Provide the (x, y) coordinate of the cell's center where the given text is located.  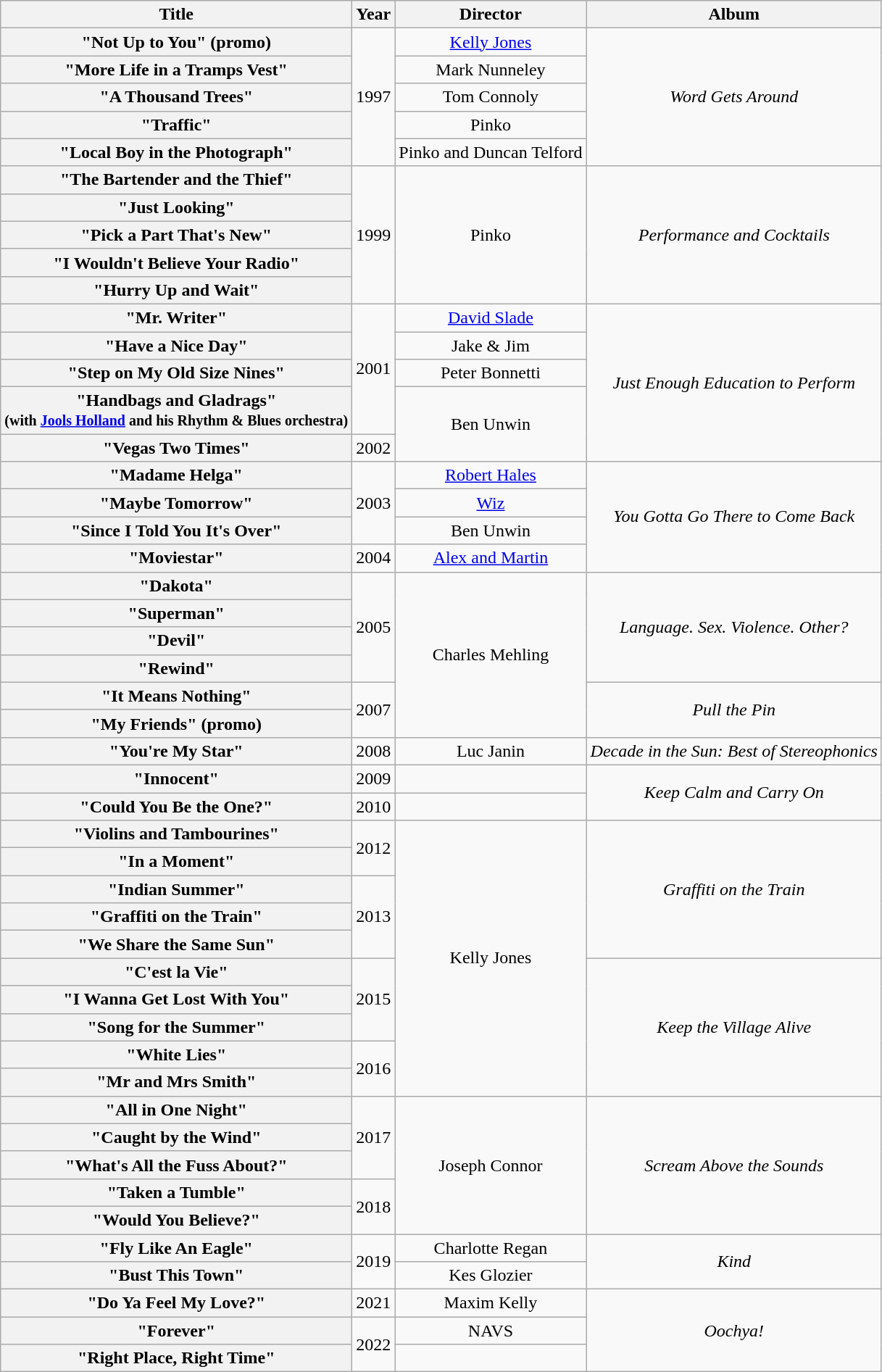
NAVS (491, 1331)
2005 (374, 627)
"Indian Summer" (177, 889)
"White Lies" (177, 1055)
Charles Mehling (491, 654)
Year (374, 14)
2004 (374, 558)
"It Means Nothing" (177, 696)
David Slade (491, 317)
2017 (374, 1137)
2022 (374, 1344)
2002 (374, 448)
"Superman" (177, 613)
"The Bartender and the Thief" (177, 180)
"Not Up to You" (promo) (177, 42)
"Step on My Old Size Nines" (177, 373)
Oochya! (733, 1331)
"Do Ya Feel My Love?" (177, 1303)
"Vegas Two Times" (177, 448)
1997 (374, 97)
Album (733, 14)
2010 (374, 807)
2021 (374, 1303)
"Hurry Up and Wait" (177, 290)
"Violins and Tambourines" (177, 834)
Title (177, 14)
2016 (374, 1068)
2012 (374, 848)
"Local Boy in the Photograph" (177, 152)
"Traffic" (177, 125)
"Could You Be the One?" (177, 807)
2003 (374, 503)
2001 (374, 368)
"Dakota" (177, 586)
Wiz (491, 503)
Kes Glozier (491, 1276)
Kind (733, 1261)
"Forever" (177, 1331)
Peter Bonnetti (491, 373)
Maxim Kelly (491, 1303)
Alex and Martin (491, 558)
"Mr. Writer" (177, 317)
"You're My Star" (177, 751)
"Just Looking" (177, 207)
2019 (374, 1261)
"In a Moment" (177, 862)
Just Enough Education to Perform (733, 383)
"Fly Like An Eagle" (177, 1247)
1999 (374, 235)
"I Wouldn't Believe Your Radio" (177, 262)
Pinko and Duncan Telford (491, 152)
"All in One Night" (177, 1110)
Joseph Connor (491, 1165)
Language. Sex. Violence. Other? (733, 627)
Director (491, 14)
"I Wanna Get Lost With You" (177, 999)
Performance and Cocktails (733, 235)
"Madame Helga" (177, 475)
"C'est la Vie" (177, 972)
2009 (374, 778)
"Bust This Town" (177, 1276)
Keep Calm and Carry On (733, 792)
"Devil" (177, 641)
"Moviestar" (177, 558)
Graffiti on the Train (733, 889)
2008 (374, 751)
Word Gets Around (733, 97)
"Would You Believe?" (177, 1220)
"My Friends" (promo) (177, 723)
2015 (374, 999)
Jake & Jim (491, 346)
"Since I Told You It's Over" (177, 531)
"Right Place, Right Time" (177, 1358)
"Pick a Part That's New" (177, 235)
"Maybe Tomorrow" (177, 503)
"Mr and Mrs Smith" (177, 1082)
Luc Janin (491, 751)
You Gotta Go There to Come Back (733, 517)
Charlotte Regan (491, 1247)
"Song for the Summer" (177, 1027)
Pull the Pin (733, 710)
"Innocent" (177, 778)
"Handbags and Gladrags"(with Jools Holland and his Rhythm & Blues orchestra) (177, 410)
"What's All the Fuss About?" (177, 1165)
Robert Hales (491, 475)
2018 (374, 1206)
"Caught by the Wind" (177, 1137)
2013 (374, 917)
"Rewind" (177, 668)
2007 (374, 710)
Mark Nunneley (491, 70)
Scream Above the Sounds (733, 1165)
"Graffiti on the Train" (177, 917)
"We Share the Same Sun" (177, 944)
Tom Connoly (491, 97)
Keep the Village Alive (733, 1027)
"Have a Nice Day" (177, 346)
"Taken a Tumble" (177, 1192)
Decade in the Sun: Best of Stereophonics (733, 751)
"More Life in a Tramps Vest" (177, 70)
"A Thousand Trees" (177, 97)
